Pinpoint the cell where the given text exists, returning its [x, y] midpoint coordinate. 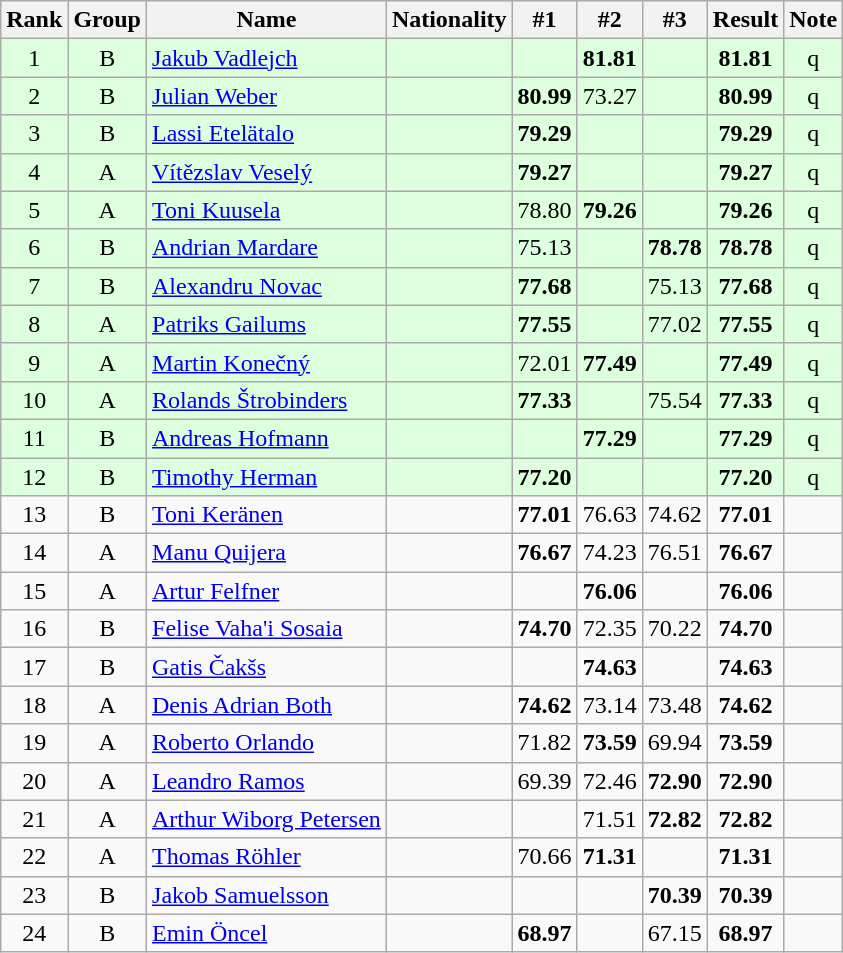
10 [34, 400]
76.63 [610, 515]
71.51 [610, 819]
Julian Weber [267, 96]
13 [34, 515]
Name [267, 20]
Group [108, 20]
1 [34, 58]
Roberto Orlando [267, 743]
5 [34, 210]
16 [34, 629]
Toni Keränen [267, 515]
75.54 [674, 400]
Arthur Wiborg Petersen [267, 819]
72.01 [544, 362]
Felise Vaha'i Sosaia [267, 629]
15 [34, 591]
77.02 [674, 324]
Denis Adrian Both [267, 705]
9 [34, 362]
Jakob Samuelsson [267, 895]
11 [34, 438]
3 [34, 134]
Toni Kuusela [267, 210]
Emin Öncel [267, 933]
67.15 [674, 933]
Nationality [449, 20]
Timothy Herman [267, 477]
Note [814, 20]
8 [34, 324]
Andreas Hofmann [267, 438]
17 [34, 667]
Alexandru Novac [267, 286]
Rank [34, 20]
14 [34, 553]
24 [34, 933]
Manu Quijera [267, 553]
4 [34, 172]
Andrian Mardare [267, 248]
Jakub Vadlejch [267, 58]
72.46 [610, 781]
70.66 [544, 857]
#1 [544, 20]
Martin Konečný [267, 362]
12 [34, 477]
2 [34, 96]
7 [34, 286]
Artur Felfner [267, 591]
20 [34, 781]
Thomas Röhler [267, 857]
71.82 [544, 743]
78.80 [544, 210]
18 [34, 705]
72.35 [610, 629]
Leandro Ramos [267, 781]
Patriks Gailums [267, 324]
Rolands Štrobinders [267, 400]
74.23 [610, 553]
73.14 [610, 705]
#2 [610, 20]
23 [34, 895]
69.94 [674, 743]
Result [745, 20]
Lassi Etelätalo [267, 134]
Gatis Čakšs [267, 667]
#3 [674, 20]
19 [34, 743]
70.22 [674, 629]
73.27 [610, 96]
Vítězslav Veselý [267, 172]
73.48 [674, 705]
69.39 [544, 781]
21 [34, 819]
22 [34, 857]
6 [34, 248]
76.51 [674, 553]
